Return the (X, Y) coordinate for the center point of the cell that contains the specified text.  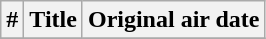
Original air date (174, 20)
# (12, 20)
Title (54, 20)
